Extract the [x, y] coordinate from the center of the cell holding the provided text.  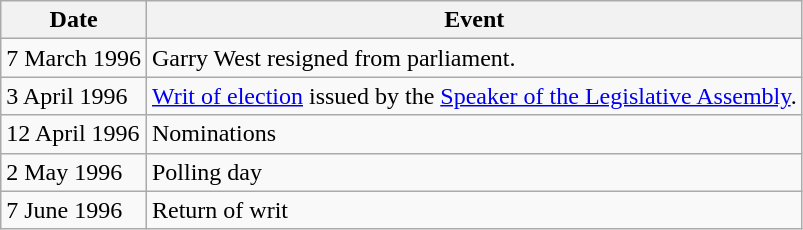
Event [474, 20]
Nominations [474, 134]
Polling day [474, 172]
3 April 1996 [74, 96]
Return of writ [474, 210]
2 May 1996 [74, 172]
Writ of election issued by the Speaker of the Legislative Assembly. [474, 96]
12 April 1996 [74, 134]
7 June 1996 [74, 210]
Date [74, 20]
Garry West resigned from parliament. [474, 58]
7 March 1996 [74, 58]
